Locate the cell with the specified text and output its [x, y] center coordinate. 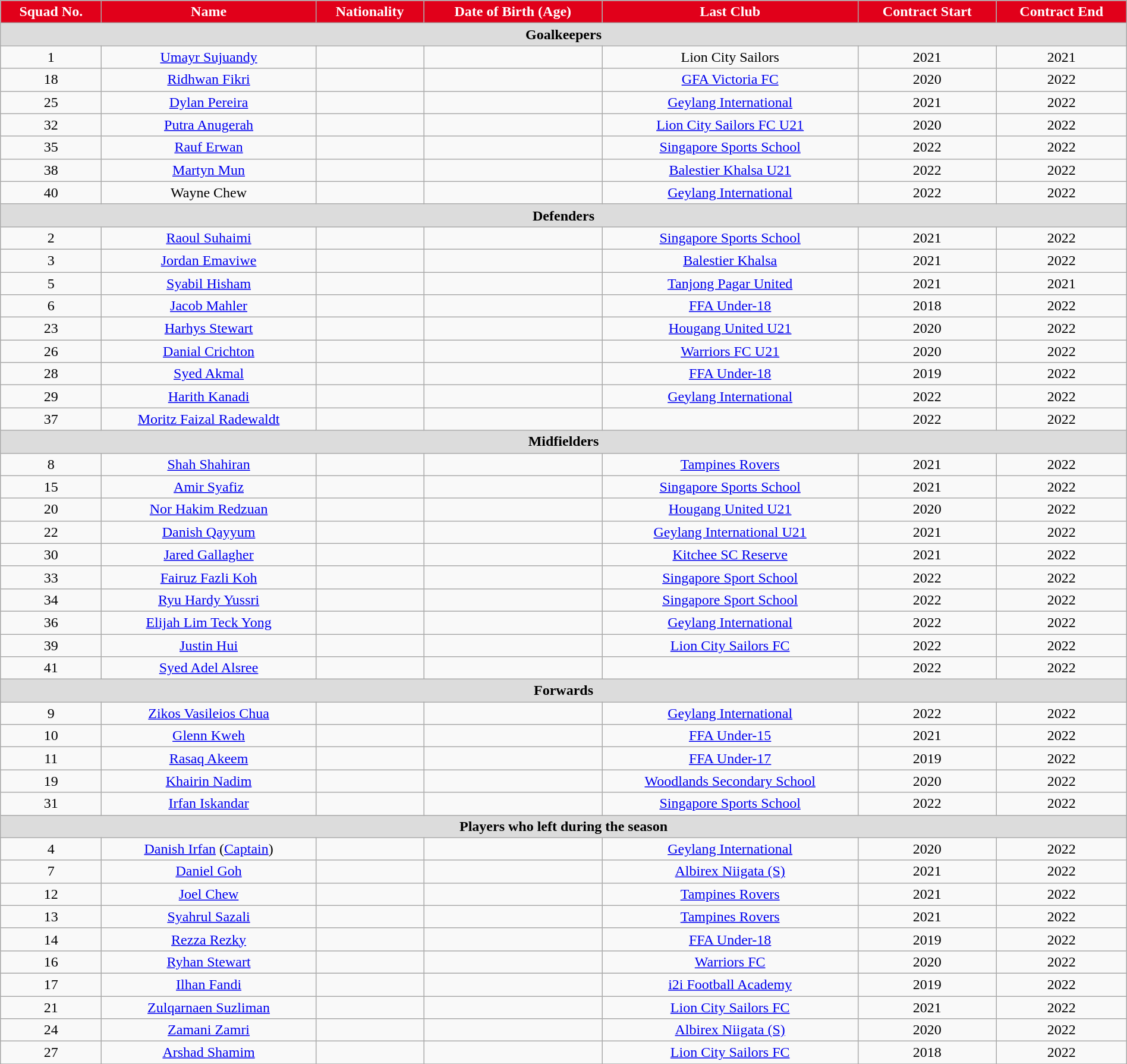
Fairuz Fazli Koh [209, 577]
Jordan Emaviwe [209, 260]
Shah Shahiran [209, 464]
21 [51, 1008]
Warriors FC U21 [730, 351]
32 [51, 125]
Midfielders [563, 442]
Players who left during the season [563, 826]
Kitchee SC Reserve [730, 555]
Jared Gallagher [209, 555]
25 [51, 102]
Contract End [1062, 12]
Martyn Mun [209, 170]
Moritz Faizal Radewaldt [209, 419]
Ryhan Stewart [209, 962]
Last Club [730, 12]
Zamani Zamri [209, 1030]
8 [51, 464]
Lion City Sailors FC U21 [730, 125]
Arshad Shamim [209, 1053]
27 [51, 1053]
Squad No. [51, 12]
19 [51, 781]
26 [51, 351]
17 [51, 984]
Woodlands Secondary School [730, 781]
Syabil Hisham [209, 284]
18 [51, 80]
Rezza Rezky [209, 939]
35 [51, 147]
Geylang International U21 [730, 532]
11 [51, 758]
20 [51, 509]
30 [51, 555]
i2i Football Academy [730, 984]
6 [51, 306]
37 [51, 419]
Umayr Sujuandy [209, 57]
38 [51, 170]
Daniel Goh [209, 871]
Joel Chew [209, 894]
23 [51, 329]
Name [209, 12]
Warriors FC [730, 962]
Goalkeepers [563, 34]
Defenders [563, 215]
Syed Akmal [209, 374]
FFA Under-15 [730, 736]
15 [51, 487]
Ryu Hardy Yussri [209, 600]
Tanjong Pagar United [730, 284]
Danish Irfan (Captain) [209, 849]
Nationality [370, 12]
Syed Adel Alsree [209, 668]
Contract Start [927, 12]
10 [51, 736]
16 [51, 962]
3 [51, 260]
Nor Hakim Redzuan [209, 509]
Date of Birth (Age) [513, 12]
Balestier Khalsa U21 [730, 170]
Harhys Stewart [209, 329]
Danish Qayyum [209, 532]
22 [51, 532]
12 [51, 894]
13 [51, 917]
1 [51, 57]
29 [51, 396]
7 [51, 871]
Putra Anugerah [209, 125]
Ridhwan Fikri [209, 80]
GFA Victoria FC [730, 80]
39 [51, 645]
40 [51, 193]
Elijah Lim Teck Yong [209, 622]
Syahrul Sazali [209, 917]
Wayne Chew [209, 193]
Lion City Sailors [730, 57]
Amir Syafiz [209, 487]
Harith Kanadi [209, 396]
Balestier Khalsa [730, 260]
Zulqarnaen Suzliman [209, 1008]
Zikos Vasileios Chua [209, 713]
28 [51, 374]
Jacob Mahler [209, 306]
Ilhan Fandi [209, 984]
Dylan Pereira [209, 102]
33 [51, 577]
9 [51, 713]
34 [51, 600]
4 [51, 849]
14 [51, 939]
Rauf Erwan [209, 147]
31 [51, 804]
Irfan Iskandar [209, 804]
Justin Hui [209, 645]
24 [51, 1030]
36 [51, 622]
Danial Crichton [209, 351]
2 [51, 238]
Khairin Nadim [209, 781]
Rasaq Akeem [209, 758]
Forwards [563, 691]
5 [51, 284]
Raoul Suhaimi [209, 238]
FFA Under-17 [730, 758]
Glenn Kweh [209, 736]
41 [51, 668]
